Locate the cell with the specified text and output its (X, Y) center coordinate. 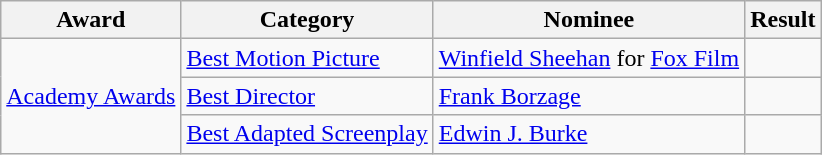
Academy Awards (91, 96)
Best Adapted Screenplay (307, 134)
Edwin J. Burke (588, 134)
Category (307, 20)
Nominee (588, 20)
Award (91, 20)
Winfield Sheehan for Fox Film (588, 58)
Frank Borzage (588, 96)
Best Director (307, 96)
Result (783, 20)
Best Motion Picture (307, 58)
